Find where the given text appears and provide that cell's center as (X, Y) coordinate. 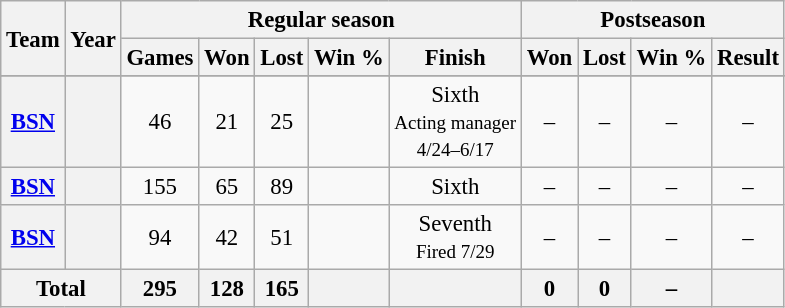
Year (93, 38)
94 (160, 238)
Sixth (455, 187)
128 (227, 289)
165 (282, 289)
21 (227, 122)
Postseason (652, 20)
89 (282, 187)
155 (160, 187)
SixthActing manager4/24–6/17 (455, 122)
Result (748, 58)
Finish (455, 58)
46 (160, 122)
51 (282, 238)
65 (227, 187)
25 (282, 122)
Total (61, 289)
Seventh Fired 7/29 (455, 238)
295 (160, 289)
Regular season (321, 20)
42 (227, 238)
Team (33, 38)
Games (160, 58)
